Return the [X, Y] coordinate for the center point of the cell that contains the specified text.  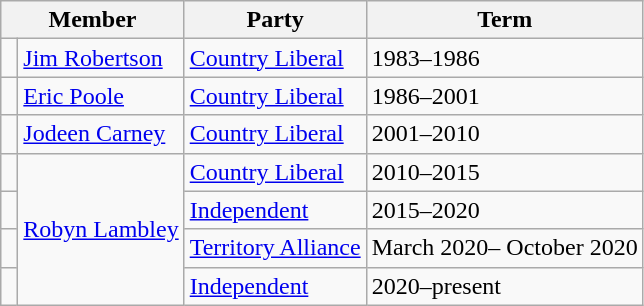
1983–1986 [504, 58]
Robyn Lambley [101, 229]
Party [275, 20]
1986–2001 [504, 96]
2015–2020 [504, 210]
Eric Poole [101, 96]
Jim Robertson [101, 58]
2020–present [504, 286]
Term [504, 20]
Member [92, 20]
2001–2010 [504, 134]
Territory Alliance [275, 248]
Jodeen Carney [101, 134]
March 2020– October 2020 [504, 248]
2010–2015 [504, 172]
